Pinpoint the cell where the given text exists, returning its [X, Y] midpoint coordinate. 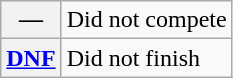
— [31, 20]
Did not compete [146, 20]
Did not finish [146, 58]
DNF [31, 58]
